Return [X, Y] of the center of cell containing provided text 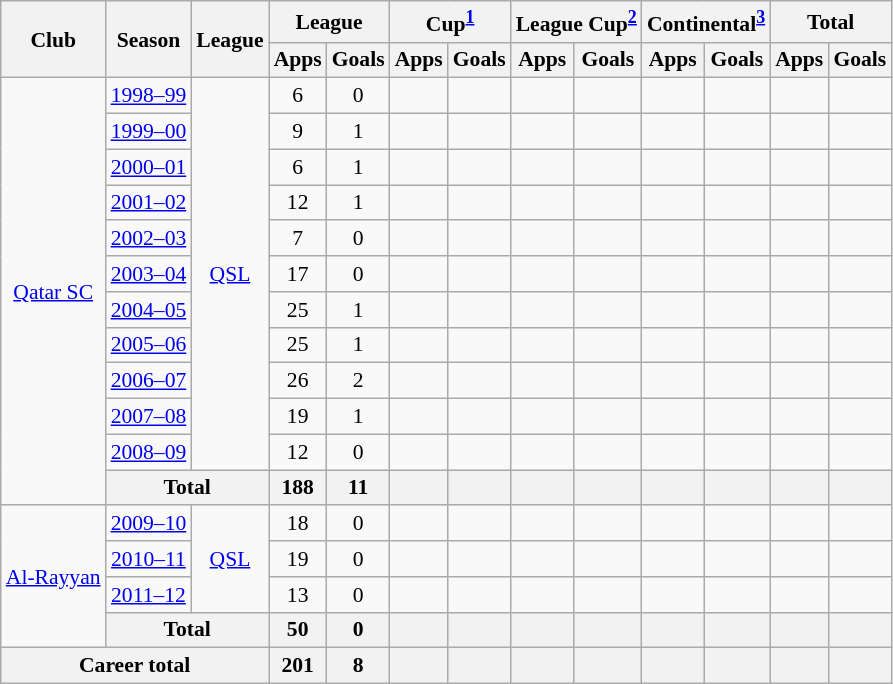
2002–03 [149, 239]
Qatar SC [54, 292]
2005–06 [149, 345]
2009–10 [149, 524]
Cup1 [450, 22]
2006–07 [149, 381]
Al-Rayyan [54, 577]
2007–08 [149, 417]
2001–02 [149, 203]
1999–00 [149, 132]
Career total [135, 666]
50 [298, 630]
9 [298, 132]
18 [298, 524]
188 [298, 488]
13 [298, 595]
2008–09 [149, 452]
2011–12 [149, 595]
2003–04 [149, 274]
201 [298, 666]
7 [298, 239]
11 [358, 488]
17 [298, 274]
8 [358, 666]
2010–11 [149, 559]
League Cup2 [576, 22]
1998–99 [149, 96]
2004–05 [149, 310]
2 [358, 381]
Club [54, 40]
2000–01 [149, 167]
Season [149, 40]
Continental3 [706, 22]
26 [298, 381]
